Return (x, y) of the center of cell containing provided text 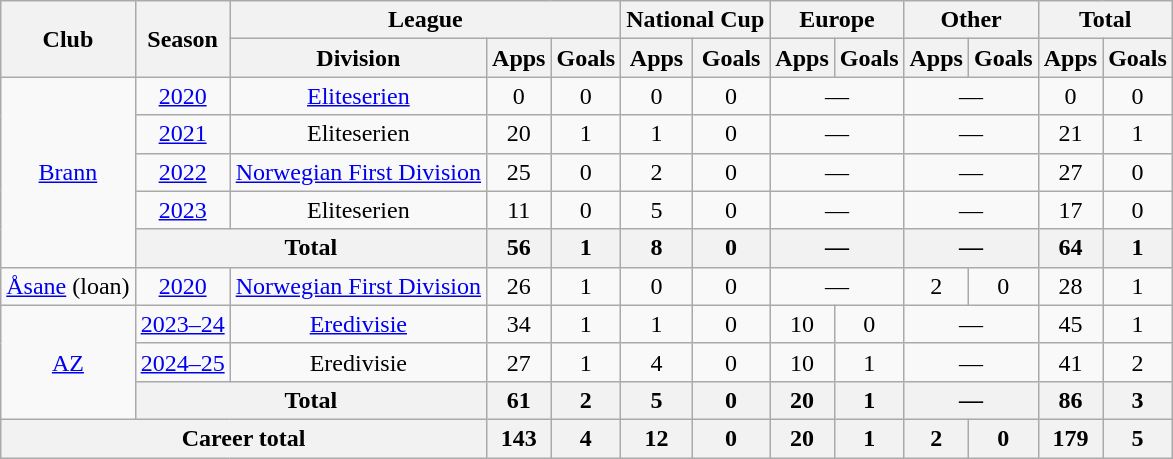
2023 (182, 210)
28 (1070, 286)
2023–24 (182, 324)
61 (519, 400)
Division (358, 58)
3 (1138, 400)
56 (519, 248)
Other (971, 20)
Career total (244, 438)
86 (1070, 400)
17 (1070, 210)
2024–25 (182, 362)
League (426, 20)
Season (182, 39)
Club (68, 39)
2021 (182, 134)
2022 (182, 172)
34 (519, 324)
25 (519, 172)
64 (1070, 248)
11 (519, 210)
Åsane (loan) (68, 286)
21 (1070, 134)
Europe (837, 20)
AZ (68, 362)
26 (519, 286)
12 (657, 438)
45 (1070, 324)
41 (1070, 362)
Brann (68, 172)
179 (1070, 438)
143 (519, 438)
National Cup (696, 20)
8 (657, 248)
